Scan for the cell matching the given text and deliver its [X, Y] coordinate at center. 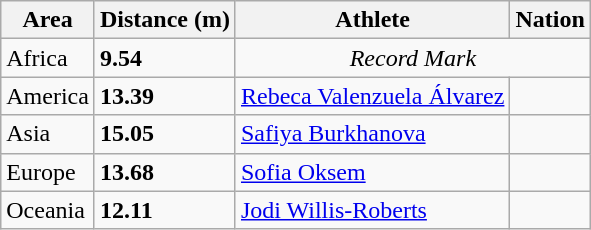
Nation [550, 20]
Europe [48, 172]
Africa [48, 58]
12.11 [164, 210]
15.05 [164, 134]
Sofia Oksem [372, 172]
13.68 [164, 172]
America [48, 96]
9.54 [164, 58]
Rebeca Valenzuela Álvarez [372, 96]
13.39 [164, 96]
Distance (m) [164, 20]
Safiya Burkhanova [372, 134]
Record Mark [412, 58]
Oceania [48, 210]
Jodi Willis-Roberts [372, 210]
Athlete [372, 20]
Area [48, 20]
Asia [48, 134]
